Locate the cell with the specified text and output its (X, Y) center coordinate. 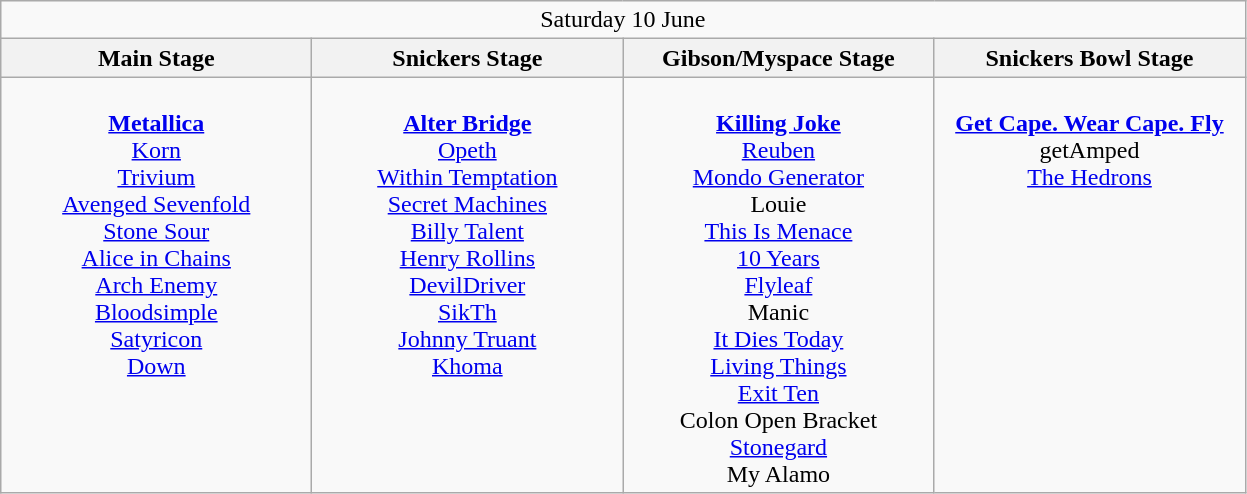
Saturday 10 June (623, 20)
Metallica Korn Trivium Avenged Sevenfold Stone Sour Alice in Chains Arch Enemy Bloodsimple Satyricon Down (156, 285)
Get Cape. Wear Cape. Fly getAmped The Hedrons (1090, 285)
Main Stage (156, 58)
Snickers Stage (468, 58)
Alter Bridge Opeth Within Temptation Secret Machines Billy Talent Henry Rollins DevilDriver SikTh Johnny Truant Khoma (468, 285)
Snickers Bowl Stage (1090, 58)
Gibson/Myspace Stage (778, 58)
